Pinpoint the cell where the given text exists, returning its (X, Y) midpoint coordinate. 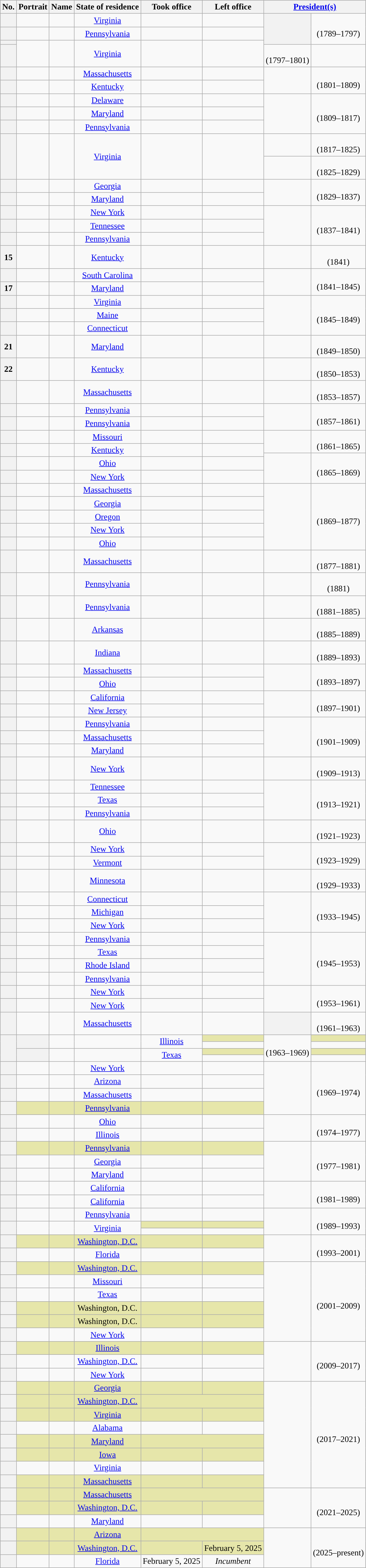
(1909–1913) (338, 769)
(1845–1849) (338, 315)
(1977–1981) (338, 1161)
(1829–1837) (338, 193)
Vermont (108, 863)
(1889–1893) (338, 653)
(2021–2025) (338, 1508)
(1877–1881) (338, 562)
(1841) (338, 257)
(2025–present) (338, 1548)
(1953–1961) (338, 999)
(1853–1857) (338, 392)
(1897–1901) (338, 704)
Michigan (108, 912)
State of residence (108, 7)
Left office (233, 7)
South Carolina (108, 275)
Oregon (108, 517)
(1885–1889) (338, 629)
No. (8, 7)
Indiana (108, 653)
22 (8, 369)
(1817–1825) (338, 145)
(1869–1877) (338, 517)
(1801–1809) (338, 80)
(1841–1845) (338, 282)
Arkansas (108, 629)
(1881) (338, 584)
(1921–1923) (338, 831)
(1893–1897) (338, 677)
(1993–2001) (338, 1248)
(1837–1841) (338, 226)
(1809–1817) (338, 113)
(1989–1993) (338, 1221)
Portrait (33, 7)
(1933–1945) (338, 912)
(1901–1909) (338, 737)
17 (8, 288)
Rhode Island (108, 966)
(1857–1861) (338, 417)
(1865–1869) (338, 468)
(1849–1850) (338, 347)
Minnesota (108, 881)
President(s) (315, 7)
(1789–1797) (338, 29)
(2001–2009) (338, 1301)
Iowa (108, 1455)
(1963–1969) (288, 1048)
(1850–1853) (338, 369)
Alabama (108, 1428)
(1881–1885) (338, 607)
(1797–1801) (288, 55)
Incumbent (233, 1561)
(2009–2017) (338, 1361)
(1969–1974) (338, 1088)
New Jersey (108, 711)
(1945–1953) (338, 959)
(1923–1929) (338, 856)
(1981–1989) (338, 1195)
Took office (171, 7)
(1961–1963) (338, 1024)
15 (8, 257)
Name (62, 7)
(1861–1865) (338, 441)
(1929–1933) (338, 881)
(1913–1921) (338, 800)
(1825–1829) (338, 167)
21 (8, 347)
(1974–1977) (338, 1128)
(2017–2021) (338, 1435)
Maine (108, 315)
Delaware (108, 100)
